Detect which cell encompasses the target text, then output its (x, y) center coordinate. 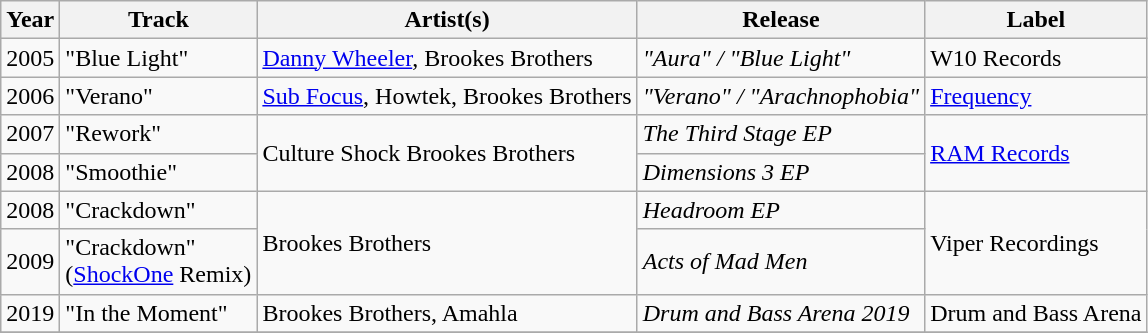
Release (780, 20)
Track (158, 20)
Acts of Mad Men (780, 262)
Brookes Brothers (447, 242)
Drum and Bass Arena (1036, 313)
"Rework" (158, 134)
Artist(s) (447, 20)
Dimensions 3 EP (780, 172)
2007 (30, 134)
Danny Wheeler, Brookes Brothers (447, 58)
"In the Moment" (158, 313)
"Smoothie" (158, 172)
"Verano" / "Arachnophobia" (780, 96)
2006 (30, 96)
"Aura" / "Blue Light" (780, 58)
"Verano" (158, 96)
Culture Shock Brookes Brothers (447, 153)
"Crackdown"(ShockOne Remix) (158, 262)
Drum and Bass Arena 2019 (780, 313)
Year (30, 20)
Brookes Brothers, Amahla (447, 313)
Frequency (1036, 96)
The Third Stage EP (780, 134)
2005 (30, 58)
Viper Recordings (1036, 242)
W10 Records (1036, 58)
Label (1036, 20)
Headroom EP (780, 210)
"Blue Light" (158, 58)
2019 (30, 313)
"Crackdown" (158, 210)
Sub Focus, Howtek, Brookes Brothers (447, 96)
RAM Records (1036, 153)
2009 (30, 262)
